Provide the (X, Y) coordinate of the cell's center where the given text is located.  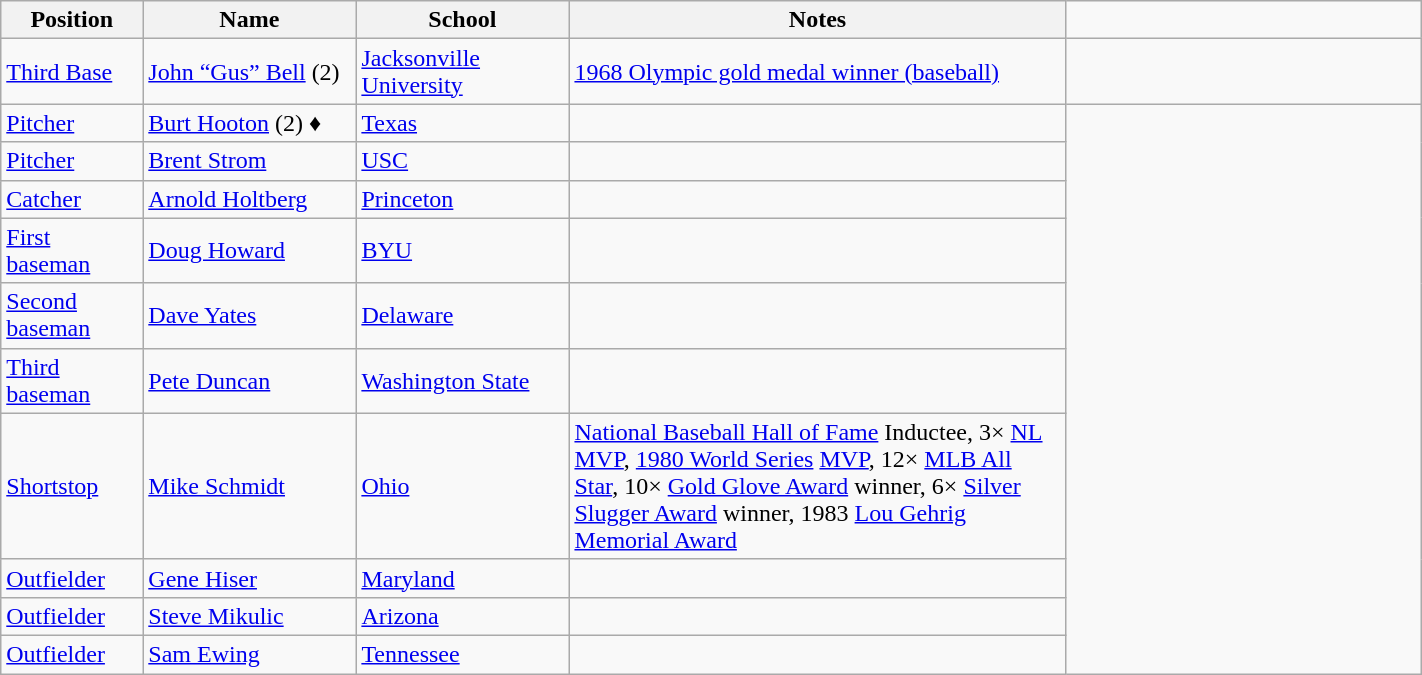
Ohio (462, 486)
Tennessee (462, 654)
Sam Ewing (250, 654)
Name (250, 20)
Washington State (462, 380)
Position (72, 20)
USC (462, 161)
1968 Olympic gold medal winner (baseball) (818, 72)
Pete Duncan (250, 380)
Third baseman (72, 380)
Texas (462, 123)
BYU (462, 250)
Steve Mikulic (250, 616)
Shortstop (72, 486)
Dave Yates (250, 316)
John “Gus” Bell (2) (250, 72)
Catcher (72, 199)
Arizona (462, 616)
Arnold Holtberg (250, 199)
Jacksonville University (462, 72)
First baseman (72, 250)
Maryland (462, 578)
Mike Schmidt (250, 486)
Second baseman (72, 316)
School (462, 20)
Princeton (462, 199)
Delaware (462, 316)
Notes (818, 20)
Doug Howard (250, 250)
Burt Hooton (2) ♦ (250, 123)
Gene Hiser (250, 578)
Third Base (72, 72)
Brent Strom (250, 161)
